Return the [x, y] coordinate for the center point of the cell that contains the specified text.  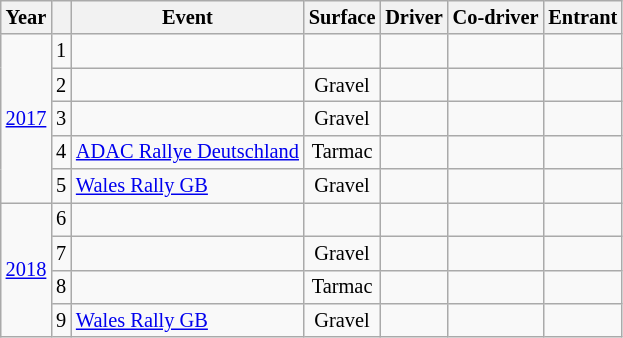
Event [188, 17]
7 [61, 253]
2018 [26, 270]
Driver [414, 17]
3 [61, 118]
Co-driver [496, 17]
2017 [26, 118]
Year [26, 17]
1 [61, 51]
8 [61, 287]
ADAC Rallye Deutschland [188, 152]
5 [61, 186]
6 [61, 219]
Surface [342, 17]
9 [61, 320]
Entrant [582, 17]
2 [61, 85]
4 [61, 152]
